Scan for the cell matching the given text and deliver its (X, Y) coordinate at center. 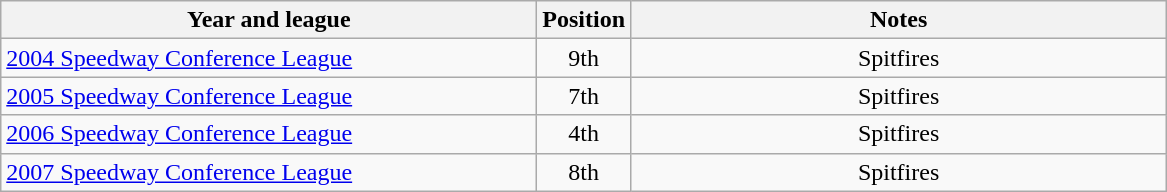
Notes (899, 20)
2004 Speedway Conference League (269, 58)
9th (584, 58)
8th (584, 172)
Year and league (269, 20)
7th (584, 96)
Position (584, 20)
2006 Speedway Conference League (269, 134)
4th (584, 134)
2007 Speedway Conference League (269, 172)
2005 Speedway Conference League (269, 96)
